Find where the given text appears and provide that cell's center as [x, y] coordinate. 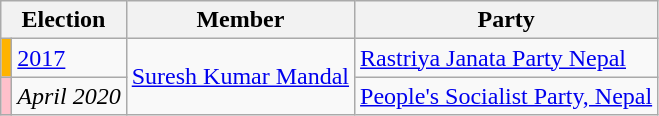
April 2020 [69, 96]
Rastriya Janata Party Nepal [506, 58]
2017 [69, 58]
Suresh Kumar Mandal [240, 77]
Member [240, 20]
Election [64, 20]
People's Socialist Party, Nepal [506, 96]
Party [506, 20]
